Find where the given text appears and provide that cell's center as (X, Y) coordinate. 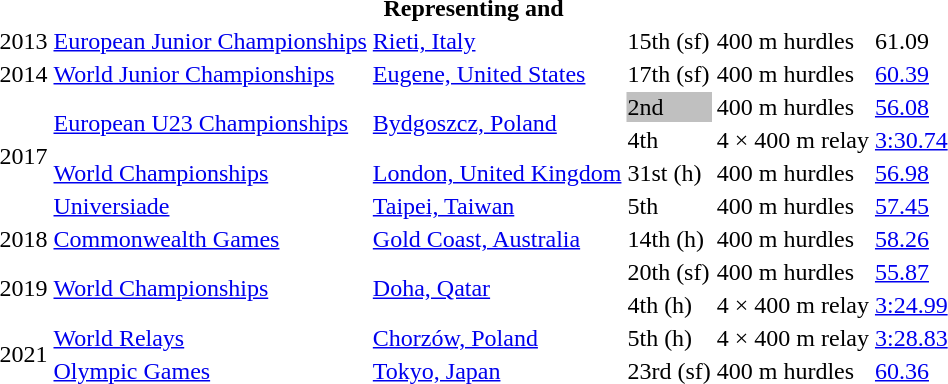
European Junior Championships (210, 41)
Commonwealth Games (210, 239)
17th (sf) (669, 74)
Gold Coast, Australia (497, 239)
Eugene, United States (497, 74)
2nd (669, 107)
Doha, Qatar (497, 288)
Chorzów, Poland (497, 338)
4th (669, 140)
20th (sf) (669, 272)
Bydgoszcz, Poland (497, 124)
31st (h) (669, 173)
5th (669, 206)
14th (h) (669, 239)
4th (h) (669, 305)
London, United Kingdom (497, 173)
Rieti, Italy (497, 41)
European U23 Championships (210, 124)
World Relays (210, 338)
5th (h) (669, 338)
World Junior Championships (210, 74)
Universiade (210, 206)
Taipei, Taiwan (497, 206)
15th (sf) (669, 41)
